Extract the [X, Y] coordinate from the center of the cell holding the provided text.  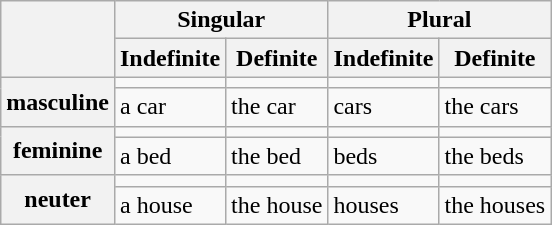
the bed [277, 156]
a house [170, 205]
a car [170, 107]
the house [277, 205]
Singular [220, 20]
feminine [58, 150]
the car [277, 107]
masculine [58, 102]
the beds [495, 156]
houses [384, 205]
neuter [58, 200]
Plural [440, 20]
cars [384, 107]
the houses [495, 205]
a bed [170, 156]
the cars [495, 107]
beds [384, 156]
